Search for the cell housing the specified text and yield its [x, y] center coordinate. 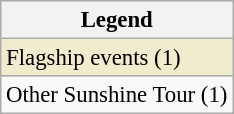
Legend [117, 20]
Flagship events (1) [117, 58]
Other Sunshine Tour (1) [117, 95]
